Extract the [X, Y] coordinate from the center of the cell holding the provided text.  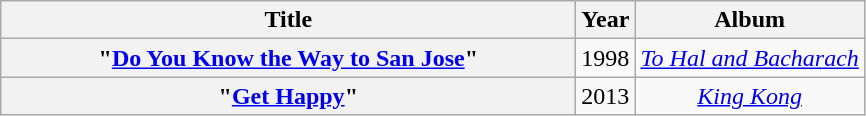
1998 [606, 58]
"Get Happy" [288, 96]
"Do You Know the Way to San Jose" [288, 58]
Year [606, 20]
King Kong [750, 96]
2013 [606, 96]
Title [288, 20]
To Hal and Bacharach [750, 58]
Album [750, 20]
